From the cell containing the given text, extract its center point as (X, Y) coordinate. 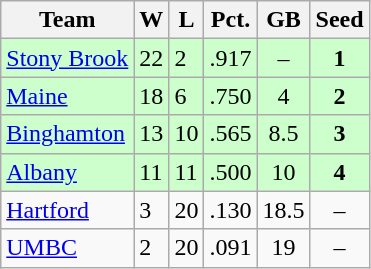
6 (186, 96)
Stony Brook (68, 58)
22 (152, 58)
13 (152, 134)
.750 (230, 96)
.500 (230, 172)
Team (68, 20)
19 (284, 248)
18.5 (284, 210)
Maine (68, 96)
Albany (68, 172)
.130 (230, 210)
18 (152, 96)
Binghamton (68, 134)
Seed (340, 20)
Pct. (230, 20)
L (186, 20)
Hartford (68, 210)
W (152, 20)
.565 (230, 134)
GB (284, 20)
.917 (230, 58)
UMBC (68, 248)
8.5 (284, 134)
1 (340, 58)
.091 (230, 248)
